Output the (x, y) coordinate of the center of the cell containing the given text.  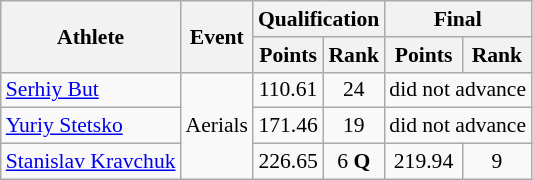
Final (458, 19)
Athlete (91, 36)
110.61 (288, 90)
24 (354, 90)
171.46 (288, 126)
Event (217, 36)
6 Q (354, 162)
Yuriy Stetsko (91, 126)
Qualification (318, 19)
219.94 (423, 162)
Serhiy But (91, 90)
Stanislav Kravchuk (91, 162)
19 (354, 126)
9 (497, 162)
Aerials (217, 126)
226.65 (288, 162)
